Capture the cell that displays the provided text and extract its (x, y) central coordinate. 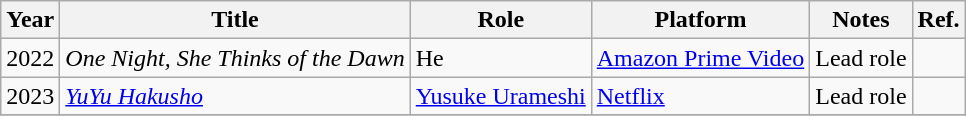
Title (235, 20)
Ref. (938, 20)
Amazon Prime Video (700, 58)
2022 (30, 58)
He (500, 58)
YuYu Hakusho (235, 96)
Platform (700, 20)
Year (30, 20)
2023 (30, 96)
Netflix (700, 96)
One Night, She Thinks of the Dawn (235, 58)
Yusuke Urameshi (500, 96)
Role (500, 20)
Notes (861, 20)
